Identify which cell holds the provided text, then report its [x, y] central coordinate. 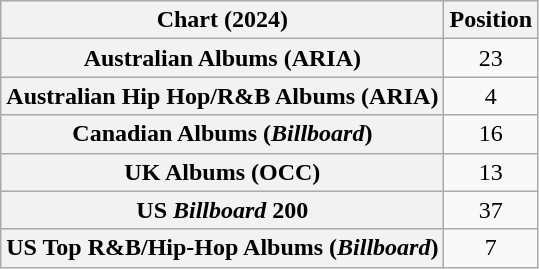
Australian Albums (ARIA) [222, 58]
37 [491, 210]
16 [491, 134]
US Billboard 200 [222, 210]
13 [491, 172]
UK Albums (OCC) [222, 172]
4 [491, 96]
7 [491, 248]
Canadian Albums (Billboard) [222, 134]
Australian Hip Hop/R&B Albums (ARIA) [222, 96]
US Top R&B/Hip-Hop Albums (Billboard) [222, 248]
Chart (2024) [222, 20]
23 [491, 58]
Position [491, 20]
